Provide the [x, y] coordinate of the cell's center where the given text is located.  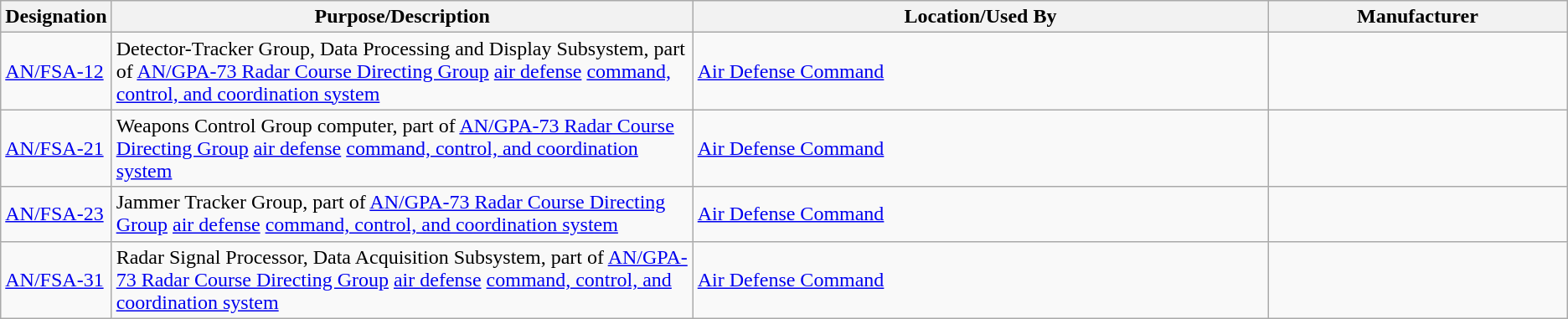
AN/FSA-31 [56, 280]
AN/FSA-23 [56, 214]
Jammer Tracker Group, part of AN/GPA-73 Radar Course Directing Group air defense command, control, and coordination system [402, 214]
Weapons Control Group computer, part of AN/GPA-73 Radar Course Directing Group air defense command, control, and coordination system [402, 148]
Manufacturer [1418, 17]
AN/FSA-12 [56, 71]
Location/Used By [980, 17]
AN/FSA-21 [56, 148]
Purpose/Description [402, 17]
Designation [56, 17]
